From the cell containing the given text, extract its center point as [X, Y] coordinate. 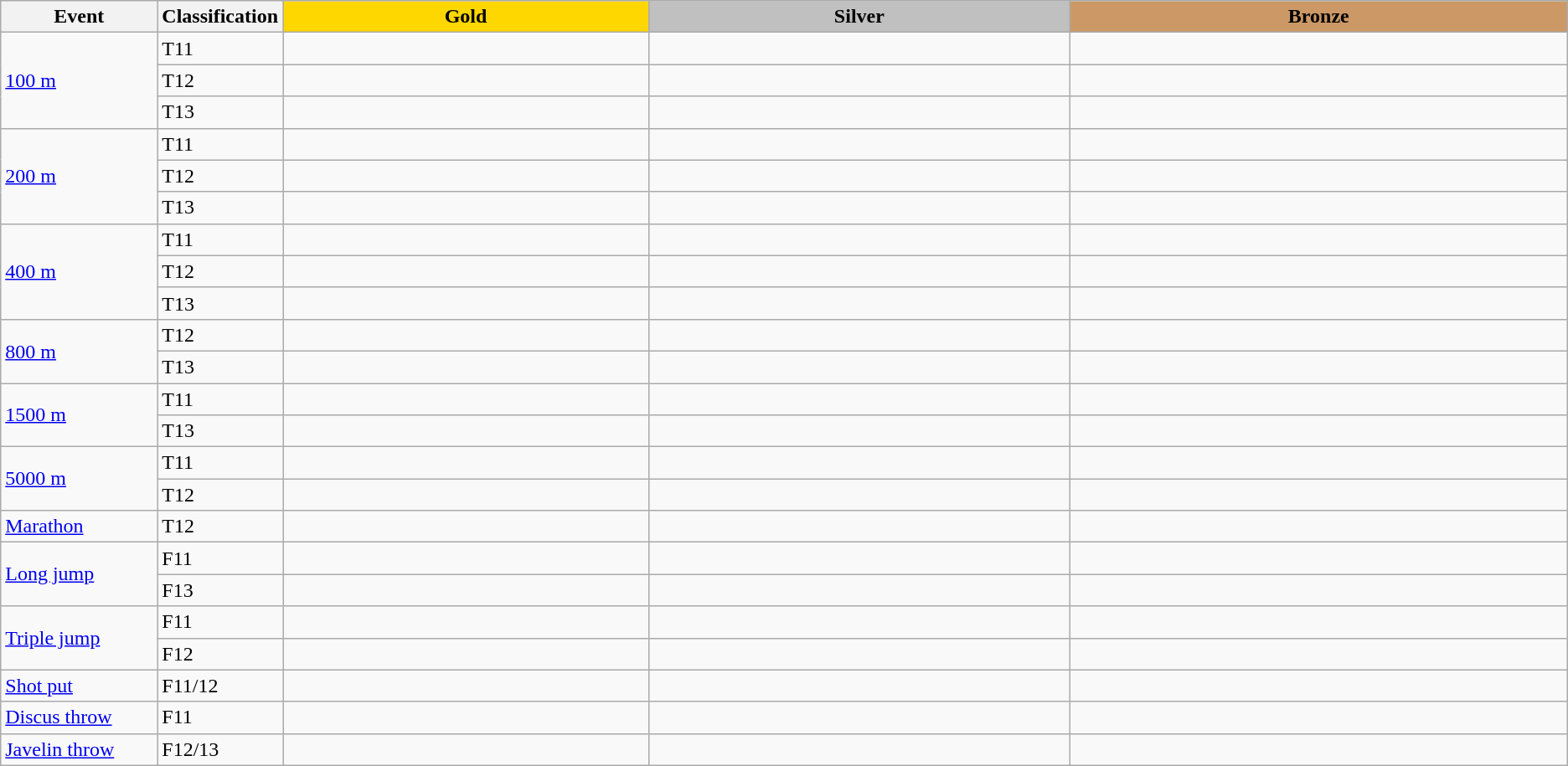
F12 [220, 654]
Long jump [79, 574]
Silver [859, 17]
F12/13 [220, 749]
F11/12 [220, 686]
100 m [79, 80]
Marathon [79, 527]
Javelin throw [79, 749]
Gold [466, 17]
Classification [220, 17]
400 m [79, 271]
800 m [79, 351]
Event [79, 17]
5000 m [79, 479]
Shot put [79, 686]
F13 [220, 590]
1500 m [79, 415]
Discus throw [79, 717]
Bronze [1318, 17]
Triple jump [79, 638]
200 m [79, 176]
